Return (X, Y) of the center of cell containing provided text 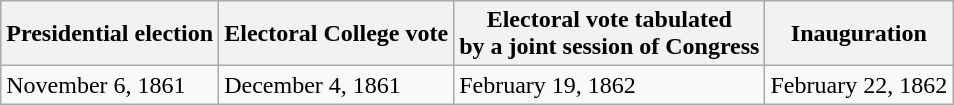
February 19, 1862 (610, 85)
Presidential election (110, 34)
Inauguration (859, 34)
December 4, 1861 (336, 85)
February 22, 1862 (859, 85)
Electoral vote tabulated by a joint session of Congress (610, 34)
November 6, 1861 (110, 85)
Electoral College vote (336, 34)
